Detect which cell encompasses the target text, then output its [x, y] center coordinate. 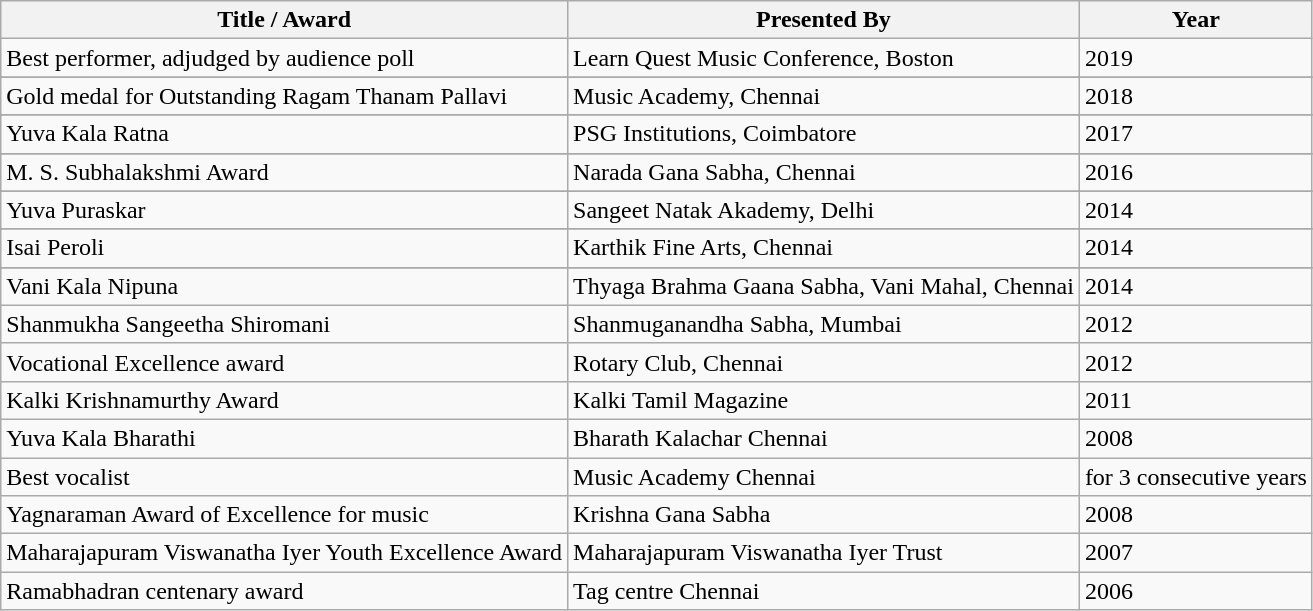
Maharajapuram Viswanatha Iyer Trust [824, 553]
Kalki Krishnamurthy Award [284, 400]
2019 [1196, 58]
Karthik Fine Arts, Chennai [824, 248]
PSG Institutions, Coimbatore [824, 134]
Yagnaraman Award of Excellence for music [284, 515]
2018 [1196, 96]
Yuva Kala Bharathi [284, 438]
Yuva Puraskar [284, 210]
2011 [1196, 400]
Gold medal for Outstanding Ragam Thanam Pallavi [284, 96]
Learn Quest Music Conference, Boston [824, 58]
Music Academy, Chennai [824, 96]
Shanmuganandha Sabha, Mumbai [824, 324]
2006 [1196, 591]
2016 [1196, 172]
Shanmukha Sangeetha Shiromani [284, 324]
Best performer, adjudged by audience poll [284, 58]
Bharath Kalachar Chennai [824, 438]
for 3 consecutive years [1196, 477]
Ramabhadran centenary award [284, 591]
Maharajapuram Viswanatha Iyer Youth Excellence Award [284, 553]
Music Academy Chennai [824, 477]
Vocational Excellence award [284, 362]
Thyaga Brahma Gaana Sabha, Vani Mahal, Chennai [824, 286]
Sangeet Natak Akademy, Delhi [824, 210]
Tag centre Chennai [824, 591]
Rotary Club, Chennai [824, 362]
2017 [1196, 134]
2007 [1196, 553]
Yuva Kala Ratna [284, 134]
Presented By [824, 20]
M. S. Subhalakshmi Award [284, 172]
Narada Gana Sabha, Chennai [824, 172]
Krishna Gana Sabha [824, 515]
Year [1196, 20]
Title / Award [284, 20]
Kalki Tamil Magazine [824, 400]
Isai Peroli [284, 248]
Best vocalist [284, 477]
Vani Kala Nipuna [284, 286]
